Scan for the cell matching the given text and deliver its (X, Y) coordinate at center. 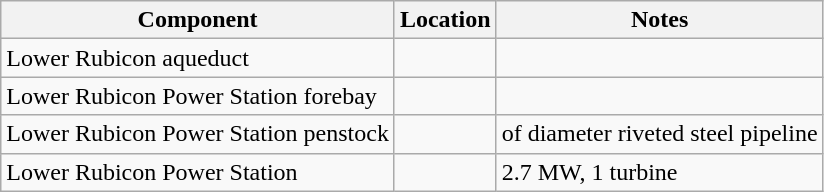
Location (445, 20)
of diameter riveted steel pipeline (660, 134)
2.7 MW, 1 turbine (660, 172)
Lower Rubicon Power Station penstock (198, 134)
Notes (660, 20)
Component (198, 20)
Lower Rubicon Power Station forebay (198, 96)
Lower Rubicon Power Station (198, 172)
Lower Rubicon aqueduct (198, 58)
